Output the [x, y] coordinate of the center of the cell containing the given text.  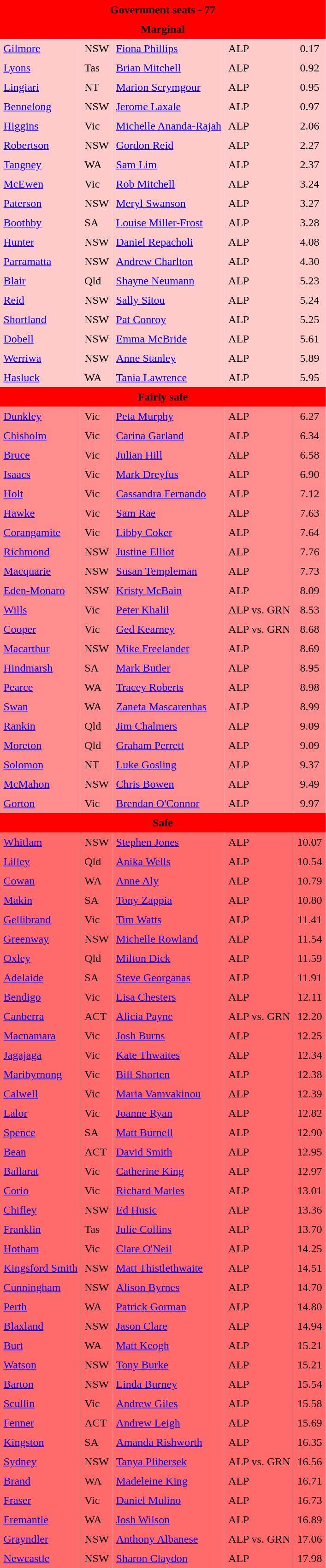
Hunter [41, 242]
Rob Mitchell [169, 184]
Burt [41, 1346]
0.95 [310, 88]
Jim Chalmers [169, 726]
Matt Burnell [169, 1133]
Fraser [41, 1501]
Werriwa [41, 359]
13.70 [310, 1230]
Barton [41, 1385]
Gellibrand [41, 920]
5.61 [310, 339]
Sydney [41, 1462]
Tony Burke [169, 1365]
Carina Garland [169, 436]
Jason Clare [169, 1326]
Tony Zappia [169, 901]
Emma McBride [169, 339]
Kingsford Smith [41, 1268]
Anthony Albanese [169, 1539]
16.56 [310, 1462]
Maria Vamvakinou [169, 1094]
8.95 [310, 668]
Lisa Chesters [169, 997]
2.06 [310, 126]
Daniel Mulino [169, 1501]
7.64 [310, 533]
5.24 [310, 301]
Corio [41, 1191]
Hawke [41, 513]
16.73 [310, 1501]
0.17 [310, 49]
6.90 [310, 475]
Blaxland [41, 1326]
Dobell [41, 339]
Fairly safe [163, 397]
2.27 [310, 146]
Bill Shorten [169, 1075]
Chris Bowen [169, 784]
Gorton [41, 804]
5.89 [310, 359]
12.25 [310, 1036]
Susan Templeman [169, 572]
Ed Husic [169, 1210]
13.36 [310, 1210]
Macquarie [41, 572]
Brian Mitchell [169, 68]
4.30 [310, 262]
Pearce [41, 688]
Chisholm [41, 436]
Robertson [41, 146]
Eden-Monaro [41, 591]
3.27 [310, 204]
Peter Khalil [169, 610]
Calwell [41, 1094]
Sally Sitou [169, 301]
14.25 [310, 1249]
10.54 [310, 862]
8.69 [310, 649]
Andrew Leigh [169, 1423]
7.12 [310, 494]
Richmond [41, 552]
Tanya Plibersek [169, 1462]
5.95 [310, 378]
Scullin [41, 1404]
Matt Thistlethwaite [169, 1268]
Shayne Neumann [169, 281]
Milton Dick [169, 959]
12.38 [310, 1075]
3.28 [310, 223]
14.94 [310, 1326]
McEwen [41, 184]
Safe [163, 823]
Grayndler [41, 1539]
6.58 [310, 455]
Sam Lim [169, 165]
McMahon [41, 784]
Kristy McBain [169, 591]
Whitlam [41, 843]
4.08 [310, 242]
14.70 [310, 1288]
Lingiari [41, 88]
Franklin [41, 1230]
17.06 [310, 1539]
Solomon [41, 765]
9.37 [310, 765]
Anne Aly [169, 881]
Zaneta Mascarenhas [169, 707]
8.68 [310, 630]
Julie Collins [169, 1230]
Lalor [41, 1114]
Boothby [41, 223]
Meryl Swanson [169, 204]
Patrick Gorman [169, 1307]
8.09 [310, 591]
11.41 [310, 920]
11.91 [310, 978]
Brendan O'Connor [169, 804]
8.99 [310, 707]
12.95 [310, 1152]
Mike Freelander [169, 649]
12.20 [310, 1017]
Pat Conroy [169, 320]
Alicia Payne [169, 1017]
Michelle Rowland [169, 939]
10.80 [310, 901]
7.73 [310, 572]
Cooper [41, 630]
15.54 [310, 1385]
0.92 [310, 68]
Gordon Reid [169, 146]
Tim Watts [169, 920]
Perth [41, 1307]
Ballarat [41, 1172]
Fremantle [41, 1520]
Steve Georganas [169, 978]
Alison Byrnes [169, 1288]
Linda Burney [169, 1385]
Fiona Phillips [169, 49]
10.07 [310, 843]
Anne Stanley [169, 359]
12.90 [310, 1133]
Government seats - 77 [163, 10]
6.27 [310, 417]
14.51 [310, 1268]
Justine Elliot [169, 552]
Richard Marles [169, 1191]
Joanne Ryan [169, 1114]
Madeleine King [169, 1481]
Rankin [41, 726]
Oxley [41, 959]
Hindmarsh [41, 668]
11.59 [310, 959]
Chifley [41, 1210]
Greenway [41, 939]
Clare O'Neil [169, 1249]
12.34 [310, 1055]
Louise Miller-Frost [169, 223]
Cunningham [41, 1288]
Graham Perrett [169, 746]
Tracey Roberts [169, 688]
5.23 [310, 281]
Jerome Laxale [169, 107]
Canberra [41, 1017]
Swan [41, 707]
9.49 [310, 784]
Kate Thwaites [169, 1055]
Maribyrnong [41, 1075]
Shortland [41, 320]
Marion Scrymgour [169, 88]
7.63 [310, 513]
Makin [41, 901]
Andrew Giles [169, 1404]
12.97 [310, 1172]
Marginal [163, 29]
Spence [41, 1133]
9.97 [310, 804]
16.89 [310, 1520]
15.58 [310, 1404]
Hasluck [41, 378]
0.97 [310, 107]
14.80 [310, 1307]
Stephen Jones [169, 843]
12.11 [310, 997]
Blair [41, 281]
12.39 [310, 1094]
Josh Burns [169, 1036]
8.53 [310, 610]
Luke Gosling [169, 765]
Matt Keogh [169, 1346]
Catherine King [169, 1172]
Brand [41, 1481]
Libby Coker [169, 533]
15.69 [310, 1423]
Jagajaga [41, 1055]
Michelle Ananda-Rajah [169, 126]
10.79 [310, 881]
Corangamite [41, 533]
Anika Wells [169, 862]
Mark Dreyfus [169, 475]
Ged Kearney [169, 630]
Mark Butler [169, 668]
5.25 [310, 320]
Cowan [41, 881]
11.54 [310, 939]
Lyons [41, 68]
Bruce [41, 455]
Isaacs [41, 475]
Amanda Rishworth [169, 1443]
Kingston [41, 1443]
Dunkley [41, 417]
Tania Lawrence [169, 378]
Peta Murphy [169, 417]
7.76 [310, 552]
Bendigo [41, 997]
Adelaide [41, 978]
Holt [41, 494]
Fenner [41, 1423]
Higgins [41, 126]
Macarthur [41, 649]
Bennelong [41, 107]
David Smith [169, 1152]
Bean [41, 1152]
16.71 [310, 1481]
Sam Rae [169, 513]
Josh Wilson [169, 1520]
Wills [41, 610]
Reid [41, 301]
Hotham [41, 1249]
Tangney [41, 165]
Lilley [41, 862]
16.35 [310, 1443]
6.34 [310, 436]
8.98 [310, 688]
Gilmore [41, 49]
Paterson [41, 204]
Julian Hill [169, 455]
Cassandra Fernando [169, 494]
Andrew Charlton [169, 262]
Watson [41, 1365]
Macnamara [41, 1036]
Daniel Repacholi [169, 242]
Moreton [41, 746]
2.37 [310, 165]
13.01 [310, 1191]
3.24 [310, 184]
12.82 [310, 1114]
Parramatta [41, 262]
